Search for the cell housing the specified text and yield its [x, y] center coordinate. 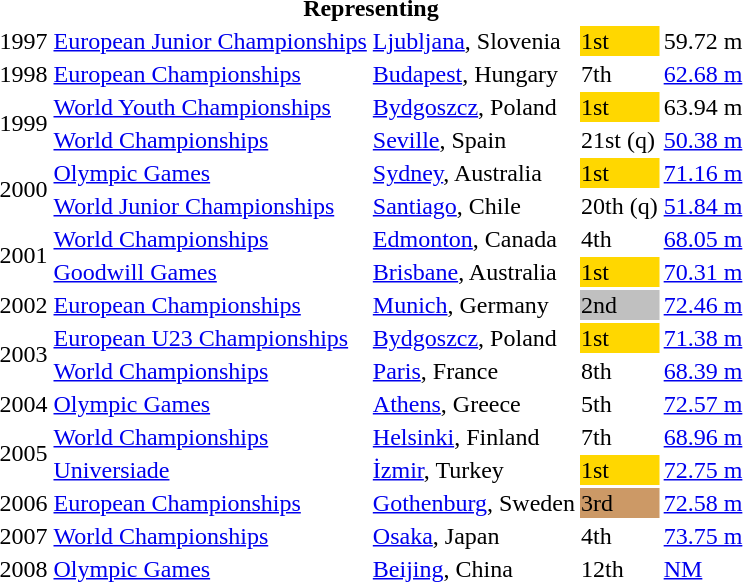
Edmonton, Canada [474, 239]
Ljubljana, Slovenia [474, 41]
3rd [620, 503]
Goodwill Games [210, 272]
Brisbane, Australia [474, 272]
Santiago, Chile [474, 206]
İzmir, Turkey [474, 470]
European U23 Championships [210, 338]
20th (q) [620, 206]
World Youth Championships [210, 107]
Helsinki, Finland [474, 437]
5th [620, 404]
Seville, Spain [474, 140]
8th [620, 371]
World Junior Championships [210, 206]
Budapest, Hungary [474, 74]
Osaka, Japan [474, 536]
Athens, Greece [474, 404]
Sydney, Australia [474, 173]
21st (q) [620, 140]
Paris, France [474, 371]
Gothenburg, Sweden [474, 503]
Munich, Germany [474, 305]
2nd [620, 305]
European Junior Championships [210, 41]
Universiade [210, 470]
